Pinpoint the cell where the given text exists, returning its [X, Y] midpoint coordinate. 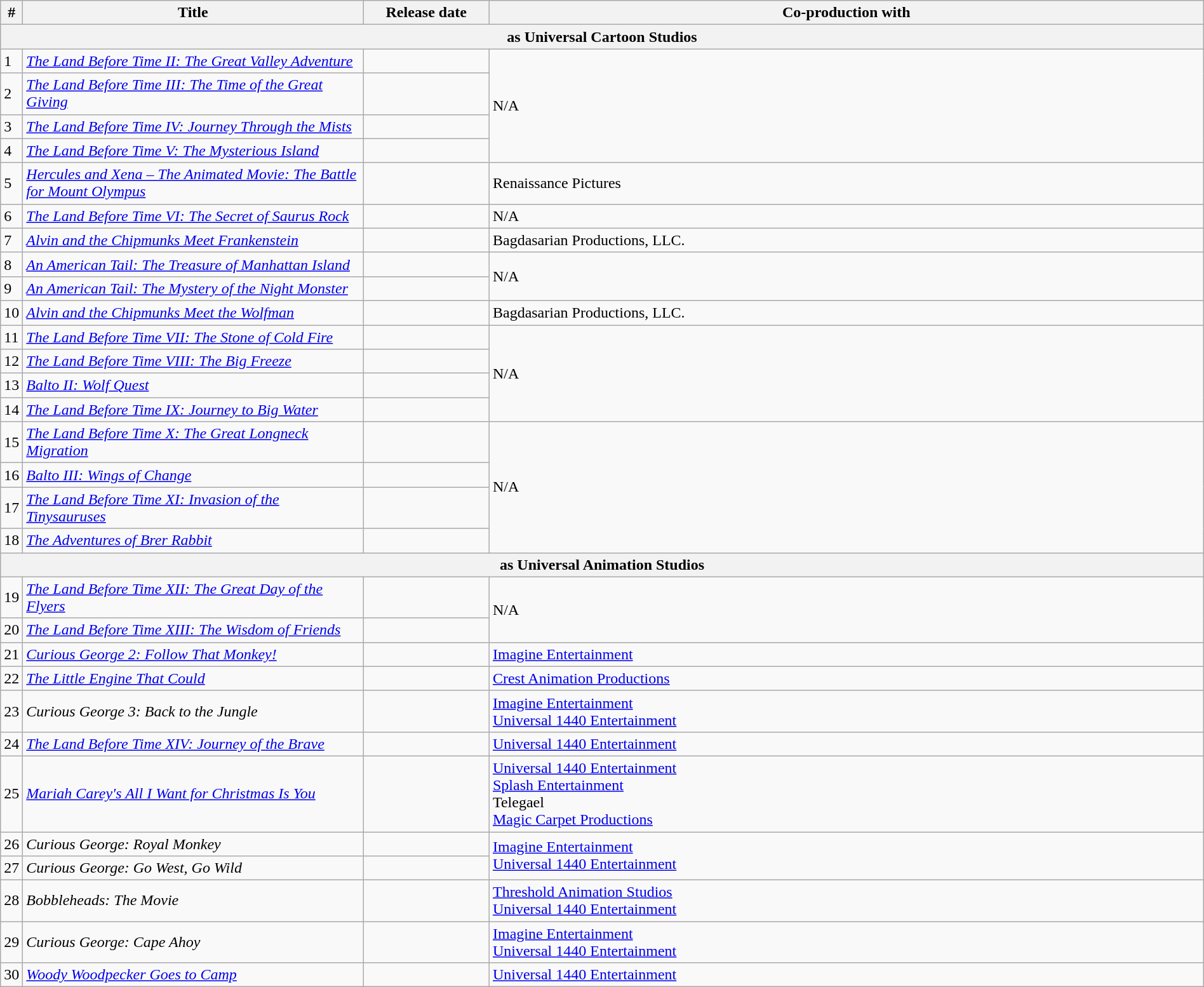
27 [11, 868]
as Universal Animation Studios [602, 565]
The Land Before Time IV: Journey Through the Mists [193, 126]
The Land Before Time III: The Time of the Great Giving [193, 94]
Alvin and the Chipmunks Meet Frankenstein [193, 240]
Hercules and Xena – The Animated Movie: The Battle for Mount Olympus [193, 183]
Imagine Entertainment [846, 654]
26 [11, 844]
The Land Before Time XII: The Great Day of the Flyers [193, 597]
29 [11, 943]
8 [11, 264]
22 [11, 678]
7 [11, 240]
6 [11, 216]
The Land Before Time V: The Mysterious Island [193, 151]
30 [11, 975]
# [11, 13]
24 [11, 744]
28 [11, 901]
Curious George: Royal Monkey [193, 844]
Title [193, 13]
19 [11, 597]
1 [11, 61]
12 [11, 361]
Woody Woodpecker Goes to Camp [193, 975]
17 [11, 508]
The Land Before Time XI: Invasion of the Tinysauruses [193, 508]
21 [11, 654]
Threshold Animation StudiosUniversal 1440 Entertainment [846, 901]
10 [11, 312]
The Land Before Time XIV: Journey of the Brave [193, 744]
9 [11, 288]
Balto III: Wings of Change [193, 475]
13 [11, 386]
15 [11, 442]
16 [11, 475]
3 [11, 126]
Universal 1440 EntertainmentSplash EntertainmentTelegaelMagic Carpet Productions [846, 794]
Bobbleheads: The Movie [193, 901]
The Adventures of Brer Rabbit [193, 540]
Alvin and the Chipmunks Meet the Wolfman [193, 312]
Renaissance Pictures [846, 183]
Curious George: Go West, Go Wild [193, 868]
The Land Before Time X: The Great Longneck Migration [193, 442]
Mariah Carey's All I Want for Christmas Is You [193, 794]
5 [11, 183]
14 [11, 410]
20 [11, 630]
Crest Animation Productions [846, 678]
The Land Before Time XIII: The Wisdom of Friends [193, 630]
25 [11, 794]
The Land Before Time VII: The Stone of Cold Fire [193, 337]
Balto II: Wolf Quest [193, 386]
18 [11, 540]
An American Tail: The Mystery of the Night Monster [193, 288]
Curious George 2: Follow That Monkey! [193, 654]
Co-production with [846, 13]
The Little Engine That Could [193, 678]
23 [11, 711]
2 [11, 94]
The Land Before Time II: The Great Valley Adventure [193, 61]
4 [11, 151]
11 [11, 337]
The Land Before Time VI: The Secret of Saurus Rock [193, 216]
as Universal Cartoon Studios [602, 37]
An American Tail: The Treasure of Manhattan Island [193, 264]
The Land Before Time IX: Journey to Big Water [193, 410]
The Land Before Time VIII: The Big Freeze [193, 361]
Release date [427, 13]
Curious George 3: Back to the Jungle [193, 711]
Curious George: Cape Ahoy [193, 943]
